Detect which cell encompasses the target text, then output its (X, Y) center coordinate. 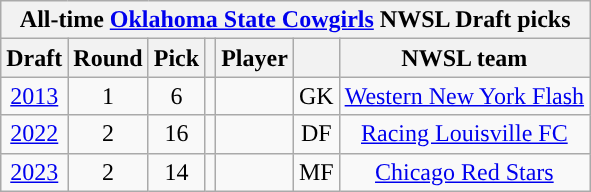
MF (316, 172)
2023 (34, 172)
Western New York Flash (464, 96)
Round (108, 58)
DF (316, 134)
14 (176, 172)
GK (316, 96)
Draft (34, 58)
1 (108, 96)
Racing Louisville FC (464, 134)
Pick (176, 58)
16 (176, 134)
Player (255, 58)
6 (176, 96)
Chicago Red Stars (464, 172)
All-time Oklahoma State Cowgirls NWSL Draft picks (296, 20)
NWSL team (464, 58)
2022 (34, 134)
2013 (34, 96)
